Search for the cell housing the specified text and yield its [x, y] center coordinate. 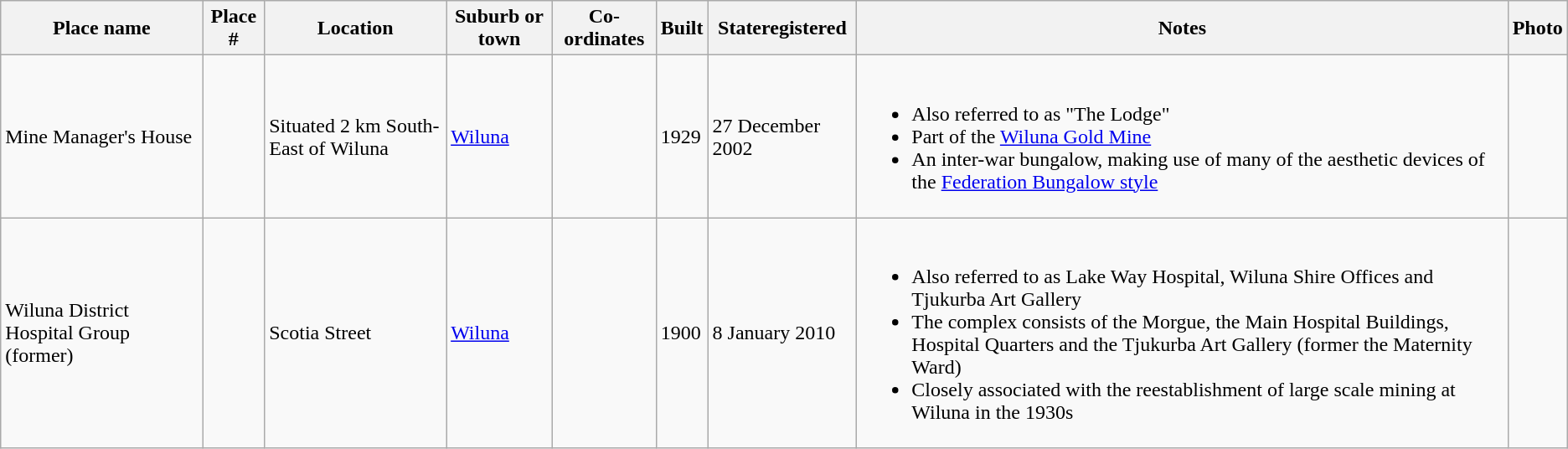
1900 [682, 333]
27 December 2002 [782, 137]
Situated 2 km South-East of Wiluna [355, 137]
Photo [1538, 28]
Wiluna District Hospital Group (former) [102, 333]
Stateregistered [782, 28]
Suburb or town [499, 28]
Notes [1183, 28]
Place name [102, 28]
Mine Manager's House [102, 137]
Built [682, 28]
Co-ordinates [604, 28]
1929 [682, 137]
8 January 2010 [782, 333]
Place # [234, 28]
Location [355, 28]
Scotia Street [355, 333]
